Scan for the cell matching the given text and deliver its [X, Y] coordinate at center. 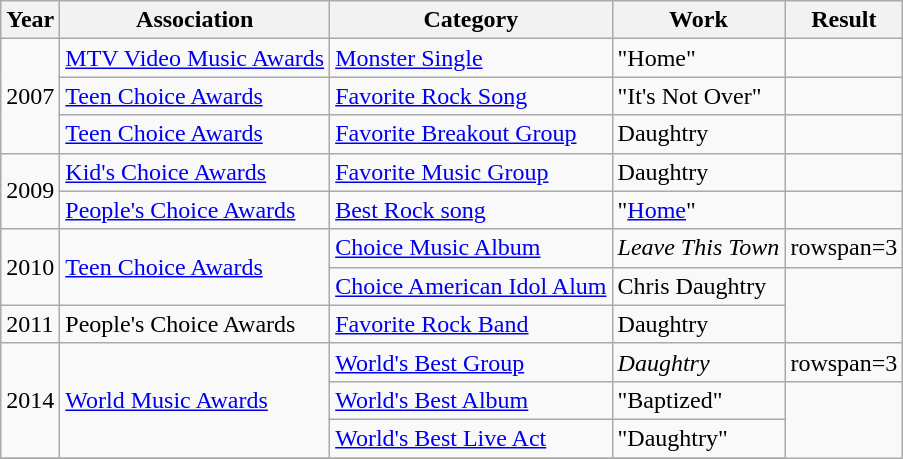
World's Best Live Act [471, 438]
2007 [30, 96]
Result [844, 20]
Kid's Choice Awards [195, 172]
Choice American Idol Alum [471, 286]
Favorite Rock Song [471, 96]
World Music Awards [195, 400]
Year [30, 20]
2009 [30, 191]
Favorite Breakout Group [471, 134]
"It's Not Over" [698, 96]
"Daughtry" [698, 438]
Work [698, 20]
2011 [30, 324]
Favorite Rock Band [471, 324]
"Baptized" [698, 400]
Best Rock song [471, 210]
2010 [30, 267]
Association [195, 20]
Favorite Music Group [471, 172]
World's Best Album [471, 400]
MTV Video Music Awards [195, 58]
Category [471, 20]
Leave This Town [698, 248]
2014 [30, 400]
Choice Music Album [471, 248]
Chris Daughtry [698, 286]
World's Best Group [471, 362]
Monster Single [471, 58]
